Return (x, y) of the center of cell containing provided text 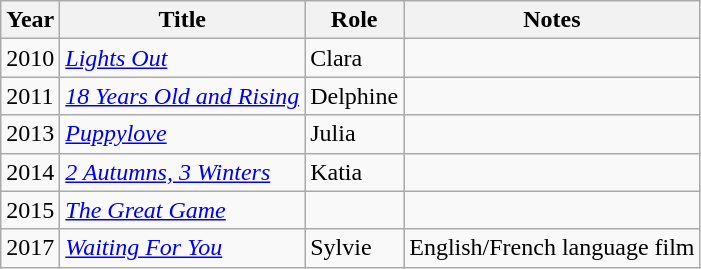
English/French language film (552, 248)
The Great Game (182, 210)
Julia (354, 134)
2013 (30, 134)
2 Autumns, 3 Winters (182, 172)
2011 (30, 96)
Title (182, 20)
Sylvie (354, 248)
Puppylove (182, 134)
Katia (354, 172)
2015 (30, 210)
2010 (30, 58)
Delphine (354, 96)
Role (354, 20)
2017 (30, 248)
Lights Out (182, 58)
Year (30, 20)
Notes (552, 20)
Clara (354, 58)
18 Years Old and Rising (182, 96)
Waiting For You (182, 248)
2014 (30, 172)
